Locate the cell with the specified text and output its [X, Y] center coordinate. 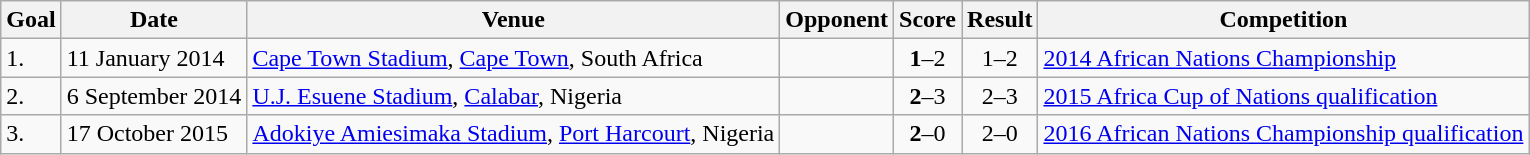
Cape Town Stadium, Cape Town, South Africa [514, 58]
Venue [514, 20]
2. [31, 96]
Goal [31, 20]
3. [31, 134]
17 October 2015 [154, 134]
Result [1000, 20]
Opponent [837, 20]
Score [928, 20]
2014 African Nations Championship [1284, 58]
Competition [1284, 20]
Date [154, 20]
2016 African Nations Championship qualification [1284, 134]
Adokiye Amiesimaka Stadium, Port Harcourt, Nigeria [514, 134]
11 January 2014 [154, 58]
6 September 2014 [154, 96]
U.J. Esuene Stadium, Calabar, Nigeria [514, 96]
1. [31, 58]
2015 Africa Cup of Nations qualification [1284, 96]
